Return the [X, Y] coordinate for the center point of the cell that contains the specified text.  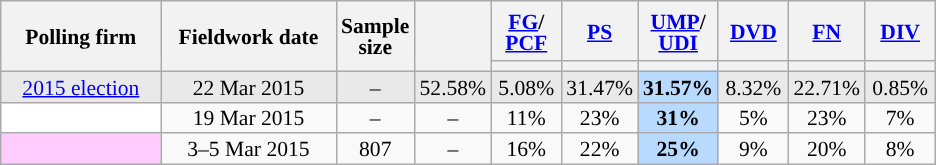
5.08% [526, 86]
FN [826, 31]
3–5 Mar 2015 [248, 150]
22% [600, 150]
FG/PCF [526, 31]
5% [753, 118]
807 [375, 150]
2015 election [81, 86]
8% [900, 150]
8.32% [753, 86]
22 Mar 2015 [248, 86]
DIV [900, 31]
11% [526, 118]
31.47% [600, 86]
16% [526, 150]
Fieldwork date [248, 36]
22.71% [826, 86]
0.85% [900, 86]
20% [826, 150]
PS [600, 31]
DVD [753, 31]
25% [678, 150]
Polling firm [81, 36]
52.58% [452, 86]
Samplesize [375, 36]
UMP/UDI [678, 31]
9% [753, 150]
7% [900, 118]
31.57% [678, 86]
19 Mar 2015 [248, 118]
31% [678, 118]
